Capture the cell that displays the provided text and extract its (x, y) central coordinate. 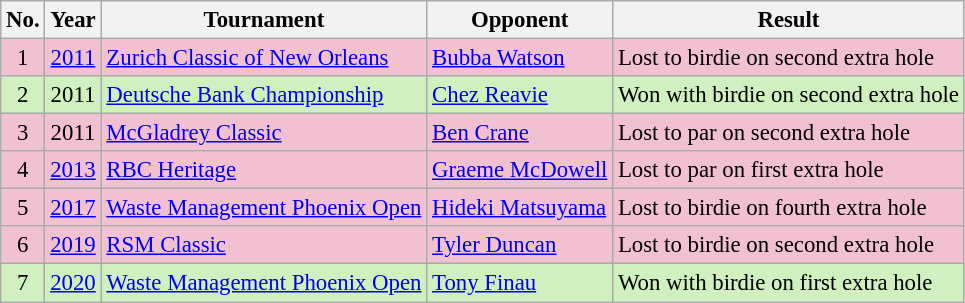
Ben Crane (520, 133)
Bubba Watson (520, 58)
Won with birdie on first extra hole (789, 283)
2019 (73, 245)
Lost to par on first extra hole (789, 170)
Zurich Classic of New Orleans (264, 58)
RBC Heritage (264, 170)
Year (73, 20)
3 (23, 133)
Chez Reavie (520, 95)
Won with birdie on second extra hole (789, 95)
No. (23, 20)
2017 (73, 208)
5 (23, 208)
2 (23, 95)
Tournament (264, 20)
RSM Classic (264, 245)
2020 (73, 283)
Tyler Duncan (520, 245)
Lost to par on second extra hole (789, 133)
Graeme McDowell (520, 170)
4 (23, 170)
Lost to birdie on fourth extra hole (789, 208)
Tony Finau (520, 283)
Opponent (520, 20)
Result (789, 20)
6 (23, 245)
Hideki Matsuyama (520, 208)
7 (23, 283)
2013 (73, 170)
1 (23, 58)
Deutsche Bank Championship (264, 95)
McGladrey Classic (264, 133)
